Pinpoint the cell where the given text exists, returning its [x, y] midpoint coordinate. 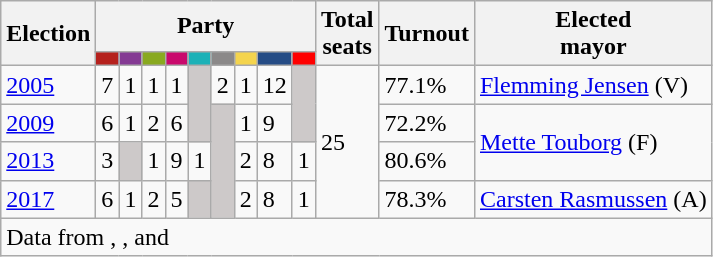
Data from , , and [356, 237]
7 [108, 85]
80.6% [427, 161]
Election [48, 34]
2013 [48, 161]
25 [347, 142]
Totalseats [347, 34]
2005 [48, 85]
12 [274, 85]
72.2% [427, 123]
Turnout [427, 34]
3 [108, 161]
Flemming Jensen (V) [593, 85]
77.1% [427, 85]
Carsten Rasmussen (A) [593, 199]
Mette Touborg (F) [593, 142]
2017 [48, 199]
5 [176, 199]
Party [206, 26]
Electedmayor [593, 34]
2009 [48, 123]
78.3% [427, 199]
